Output the [x, y] coordinate of the center of the cell containing the given text.  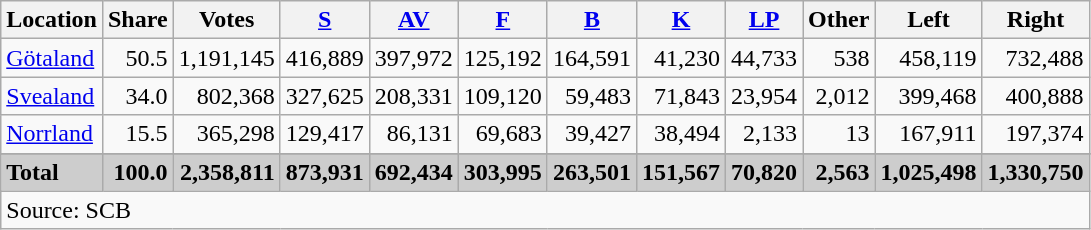
15.5 [138, 134]
86,131 [414, 134]
F [502, 20]
Other [839, 20]
LP [764, 20]
44,733 [764, 58]
458,119 [928, 58]
167,911 [928, 134]
1,330,750 [1036, 172]
34.0 [138, 96]
397,972 [414, 58]
41,230 [680, 58]
802,368 [226, 96]
50.5 [138, 58]
AV [414, 20]
Location [52, 20]
Götaland [52, 58]
692,434 [414, 172]
2,563 [839, 172]
327,625 [324, 96]
39,427 [592, 134]
365,298 [226, 134]
2,012 [839, 96]
399,468 [928, 96]
59,483 [592, 96]
70,820 [764, 172]
Source: SCB [545, 210]
125,192 [502, 58]
732,488 [1036, 58]
129,417 [324, 134]
B [592, 20]
23,954 [764, 96]
Norrland [52, 134]
69,683 [502, 134]
Votes [226, 20]
151,567 [680, 172]
38,494 [680, 134]
416,889 [324, 58]
2,358,811 [226, 172]
13 [839, 134]
2,133 [764, 134]
71,843 [680, 96]
197,374 [1036, 134]
1,025,498 [928, 172]
Left [928, 20]
400,888 [1036, 96]
303,995 [502, 172]
Svealand [52, 96]
S [324, 20]
K [680, 20]
100.0 [138, 172]
Total [52, 172]
1,191,145 [226, 58]
Right [1036, 20]
109,120 [502, 96]
538 [839, 58]
873,931 [324, 172]
208,331 [414, 96]
Share [138, 20]
164,591 [592, 58]
263,501 [592, 172]
